Identify which cell holds the provided text, then report its [x, y] central coordinate. 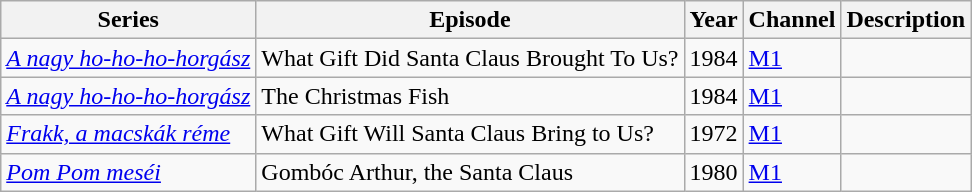
Year [714, 20]
Frakk, a macskák réme [128, 134]
1972 [714, 134]
Gombóc Arthur, the Santa Claus [470, 172]
What Gift Will Santa Claus Bring to Us? [470, 134]
1980 [714, 172]
Episode [470, 20]
The Christmas Fish [470, 96]
Pom Pom meséi [128, 172]
Channel [792, 20]
Series [128, 20]
What Gift Did Santa Claus Brought To Us? [470, 58]
Description [906, 20]
